Capture the cell that displays the provided text and extract its (X, Y) central coordinate. 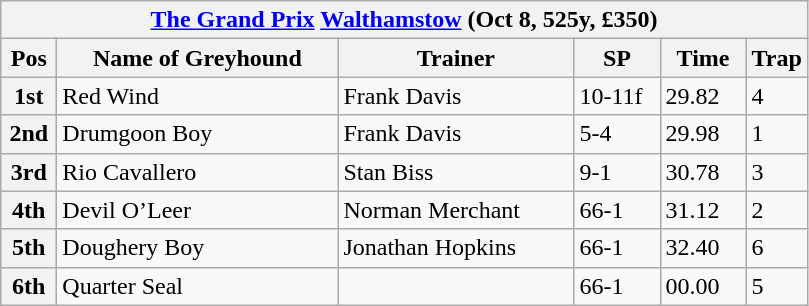
2nd (29, 134)
30.78 (703, 172)
31.12 (703, 210)
Name of Greyhound (198, 58)
6th (29, 286)
Red Wind (198, 96)
29.98 (703, 134)
32.40 (703, 248)
Pos (29, 58)
3 (776, 172)
5-4 (617, 134)
SP (617, 58)
Devil O’Leer (198, 210)
Jonathan Hopkins (456, 248)
Trap (776, 58)
2 (776, 210)
29.82 (703, 96)
9-1 (617, 172)
4th (29, 210)
10-11f (617, 96)
5th (29, 248)
Rio Cavallero (198, 172)
4 (776, 96)
Drumgoon Boy (198, 134)
Trainer (456, 58)
1 (776, 134)
Stan Biss (456, 172)
6 (776, 248)
3rd (29, 172)
Doughery Boy (198, 248)
Time (703, 58)
5 (776, 286)
The Grand Prix Walthamstow (Oct 8, 525y, £350) (404, 20)
00.00 (703, 286)
1st (29, 96)
Norman Merchant (456, 210)
Quarter Seal (198, 286)
